Find where the given text appears and provide that cell's center as (x, y) coordinate. 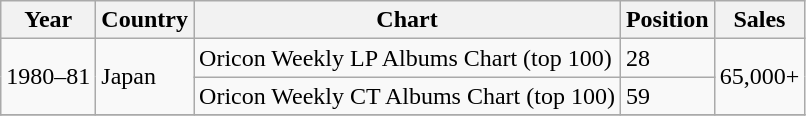
Oricon Weekly LP Albums Chart (top 100) (408, 58)
Chart (408, 20)
Position (667, 20)
Country (145, 20)
Japan (145, 77)
Oricon Weekly CT Albums Chart (top 100) (408, 96)
Sales (760, 20)
1980–81 (48, 77)
Year (48, 20)
65,000+ (760, 77)
28 (667, 58)
59 (667, 96)
